Identify which cell holds the provided text, then report its [X, Y] central coordinate. 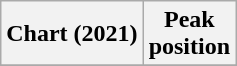
Chart (2021) [72, 34]
Peakposition [189, 34]
